Return [X, Y] of the center of cell containing provided text 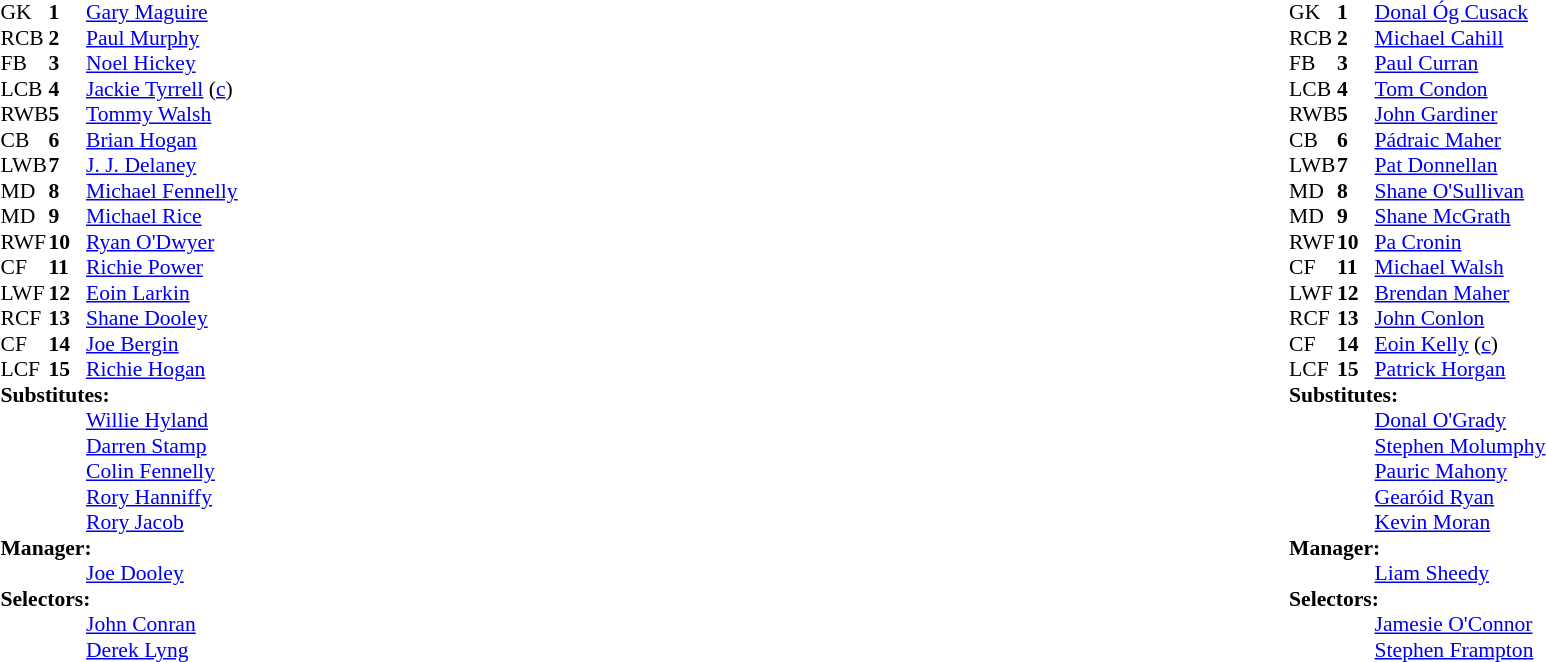
Pauric Mahony [1460, 471]
Paul Curran [1460, 63]
Jamesie O'Connor [1460, 625]
Kevin Moran [1460, 523]
Pat Donnellan [1460, 165]
Gearóid Ryan [1460, 497]
Eoin Kelly (c) [1460, 344]
Tommy Walsh [162, 115]
Richie Power [162, 267]
Rory Hanniffy [162, 497]
Gary Maguire [162, 13]
Paul Murphy [162, 38]
Stephen Molumphy [1460, 446]
Michael Walsh [1460, 267]
John Conlon [1460, 319]
Joe Dooley [162, 573]
Pa Cronin [1460, 242]
Darren Stamp [162, 446]
Rory Jacob [162, 523]
Donal O'Grady [1460, 421]
Brian Hogan [162, 140]
Shane O'Sullivan [1460, 191]
Eoin Larkin [162, 293]
Patrick Horgan [1460, 369]
Michael Fennelly [162, 191]
Shane Dooley [162, 319]
Donal Óg Cusack [1460, 13]
Noel Hickey [162, 63]
Pádraic Maher [1460, 140]
Jackie Tyrrell (c) [162, 89]
John Conran [162, 625]
John Gardiner [1460, 115]
Shane McGrath [1460, 217]
J. J. Delaney [162, 165]
Colin Fennelly [162, 471]
Richie Hogan [162, 369]
Liam Sheedy [1460, 573]
Joe Bergin [162, 344]
Ryan O'Dwyer [162, 242]
Michael Cahill [1460, 38]
Tom Condon [1460, 89]
Michael Rice [162, 217]
Brendan Maher [1460, 293]
Willie Hyland [162, 421]
